Return the (X, Y) coordinate for the center point of the cell that contains the specified text.  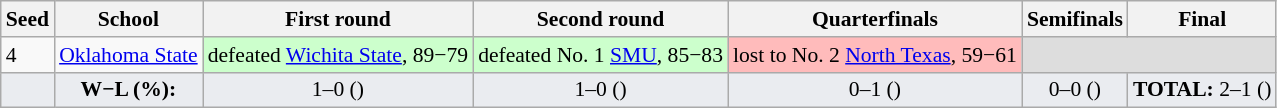
4 (28, 55)
W−L (%): (128, 90)
defeated No. 1 SMU, 85−83 (600, 55)
TOTAL: 2–1 () (1202, 90)
defeated Wichita State, 89−79 (338, 55)
lost to No. 2 North Texas, 59−61 (875, 55)
Oklahoma State (128, 55)
0–0 () (1075, 90)
Second round (600, 19)
Seed (28, 19)
Final (1202, 19)
0–1 () (875, 90)
Quarterfinals (875, 19)
Semifinals (1075, 19)
First round (338, 19)
School (128, 19)
